Extract the [X, Y] coordinate from the center of the cell holding the provided text.  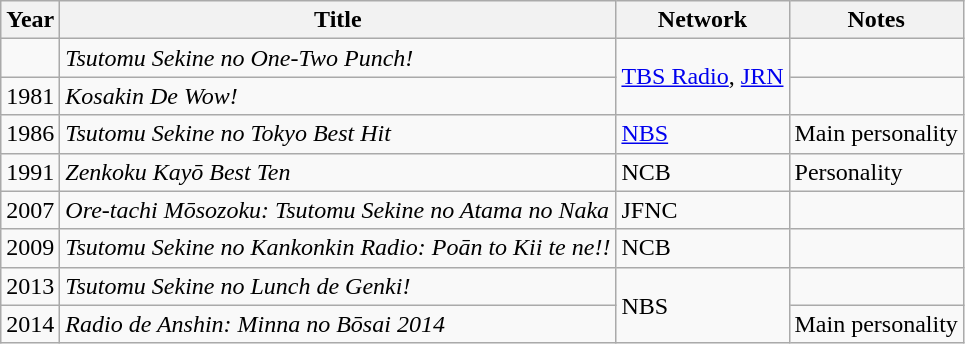
Zenkoku Kayō Best Ten [338, 172]
2014 [30, 324]
Notes [876, 20]
Title [338, 20]
TBS Radio, JRN [702, 77]
Tsutomu Sekine no Kankonkin Radio: Poān to Kii te ne!! [338, 248]
Tsutomu Sekine no Tokyo Best Hit [338, 134]
Ore-tachi Mōsozoku: Tsutomu Sekine no Atama no Naka [338, 210]
1981 [30, 96]
Tsutomu Sekine no Lunch de Genki! [338, 286]
Personality [876, 172]
JFNC [702, 210]
2009 [30, 248]
Kosakin De Wow! [338, 96]
Network [702, 20]
1986 [30, 134]
Year [30, 20]
2007 [30, 210]
Radio de Anshin: Minna no Bōsai 2014 [338, 324]
1991 [30, 172]
Tsutomu Sekine no One-Two Punch! [338, 58]
2013 [30, 286]
